Find where the given text appears and provide that cell's center as (x, y) coordinate. 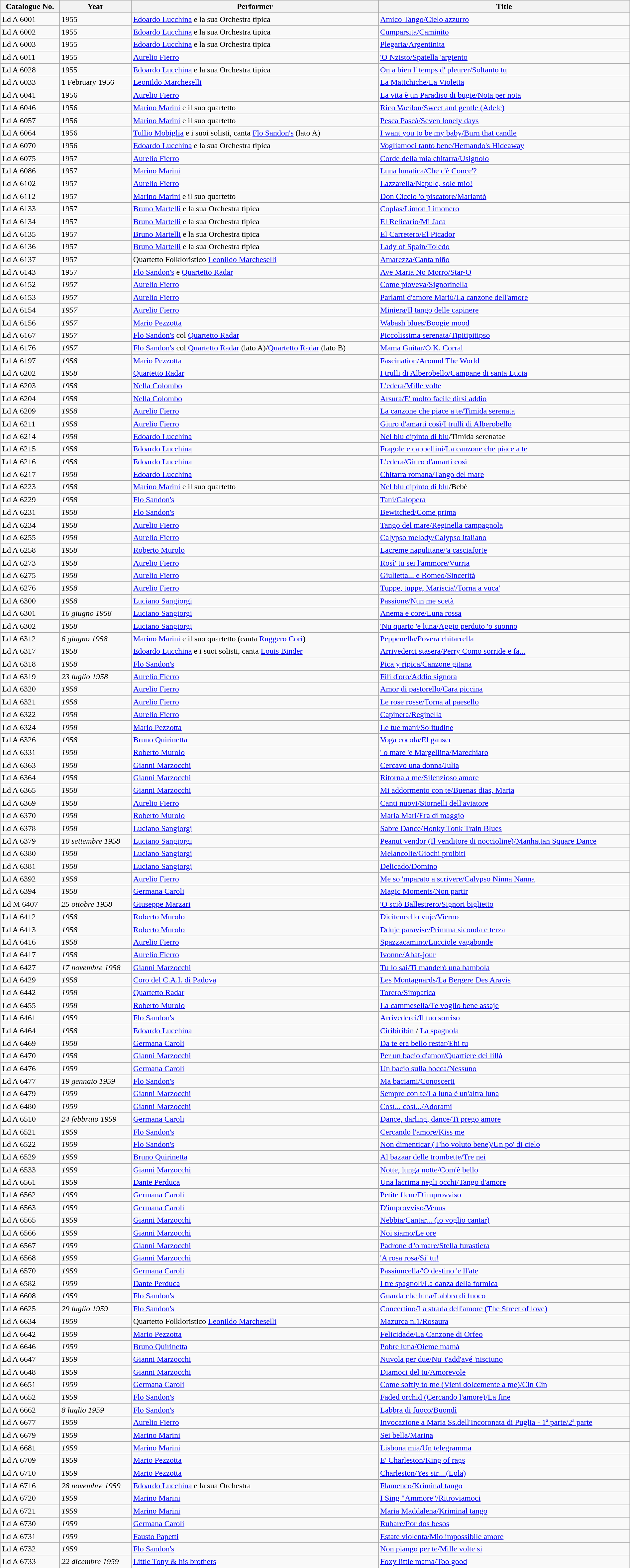
Ld A 6137 (30, 259)
Ld A 6214 (30, 436)
I want you to be my baby/Burn that candle (504, 133)
Dance, darling, dance/Ti prego amore (504, 1119)
Ld A 6300 (30, 601)
Padrone d''o mare/Stella furastiera (504, 1245)
Ma baciami/Conoscerti (504, 1081)
Nel blu dipinto di blu/Timida serenatae (504, 436)
Ld A 6565 (30, 1220)
Ld A 6416 (30, 942)
Coplas/Limon Limonero (504, 209)
Arrivederci/Il tuo sorriso (504, 1018)
Ld A 6046 (30, 108)
Spazzacamino/Lucciole vagabonde (504, 942)
Ld A 6136 (30, 247)
Ld A 6529 (30, 1157)
El Carretero/El Picador (504, 234)
Ld A 6731 (30, 1536)
Ld A 6522 (30, 1144)
Plegaria/Argentinita (504, 45)
Arsura/E' molto facile dirsi addio (504, 399)
Ld A 6324 (30, 727)
Cercavo una donna/Julia (504, 765)
Labbra di fuoco/Buondì (504, 1410)
Faded orchid (Cercando l'amore)/La fine (504, 1397)
Ld A 6135 (30, 234)
I tre spagnoli/La danza della formica (504, 1283)
Don Ciccio 'o piscatore/Mariantò (504, 196)
Ld A 6380 (30, 854)
Corde della mia chitarra/Usignolo (504, 158)
Concertino/La strada dell'amore (The Street of love) (504, 1309)
D'improvviso/Venus (504, 1208)
Ld A 6319 (30, 677)
Edoardo Lucchina e i suoi solisti, canta Louis Binder (255, 651)
E' Charleston/King of rags (504, 1460)
Catalogue No. (30, 7)
Peanut vendor (Il venditore di noccioline)/Manhattan Square Dance (504, 841)
Mazurca n.1/Rosaura (504, 1321)
Così... così.../Adorami (504, 1106)
Ld A 6392 (30, 879)
Ld A 6562 (30, 1195)
Marino Marini e il suo quartetto (canta Ruggero Cori) (255, 639)
Non dimenticar (T'ho voluto bene)/Un po' di cielo (504, 1144)
Ld A 6176 (30, 348)
Ld A 6679 (30, 1435)
Ld A 6369 (30, 803)
Delicado/Domino (504, 866)
Coro del C.A.I. di Padova (255, 980)
Da te era bello restar/Ehi tu (504, 1043)
Miniera/Il tango delle capinere (504, 310)
Little Tony & his brothers (255, 1561)
Ld A 6567 (30, 1245)
24 febbraio 1959 (95, 1119)
Ld A 6002 (30, 32)
19 gennaio 1959 (95, 1081)
La vita è un Paradiso di bugie/Nota per nota (504, 95)
' o mare 'e Margellina/Marechiaro (504, 752)
Edoardo Lucchina e la sua Orchestra (255, 1486)
Passiuncella/'O destino 'e ll'ate (504, 1271)
Tullio Mobiglia e i suoi solisti, canta Flo Sandon's (lato A) (255, 133)
Ld A 6470 (30, 1056)
'O sciò Ballestrero/Signori biglietto (504, 904)
Fausto Papetti (255, 1536)
10 settembre 1958 (95, 841)
Giulietta... e Romeo/Sincerità (504, 576)
Ld A 6302 (30, 626)
Ld A 6365 (30, 790)
Ld A 6642 (30, 1334)
Pica y ripica/Canzone gitana (504, 664)
Ld A 6143 (30, 272)
Ld A 6154 (30, 310)
Ld A 6477 (30, 1081)
Melancolie/Giochi proibiti (504, 854)
Petite fleur/D'improvviso (504, 1195)
Estate violenta/Mio impossibile amore (504, 1536)
Giuro d'amarti così/I trulli di Alberobello (504, 424)
Ld A 6427 (30, 968)
Charleston/Yes sir....(Lola) (504, 1473)
Pobre luna/Oieme mamà (504, 1346)
Al bazaar delle trombette/Tre nei (504, 1157)
Giuseppe Marzari (255, 904)
Ld A 6413 (30, 929)
Sempre con te/La luna è un'altra luna (504, 1094)
Ld A 6229 (30, 500)
Arrivederci stasera/Perry Como sorride e fa... (504, 651)
Ld A 6112 (30, 196)
Passione/Nun me scetà (504, 601)
Un bacio sulla bocca/Nessuno (504, 1068)
Ld A 6086 (30, 171)
Sei bella/Marina (504, 1435)
Ld A 6167 (30, 335)
Capinera/Reginella (504, 714)
Ld A 6379 (30, 841)
8 luglio 1959 (95, 1410)
Ld A 6041 (30, 95)
Voga cocola/El ganser (504, 740)
Ld A 6102 (30, 184)
Sabre Dance/Honky Tonk Train Blues (504, 828)
Ld A 6301 (30, 613)
Year (95, 7)
Ld A 6647 (30, 1359)
1 February 1956 (95, 82)
Ld A 6363 (30, 765)
Rico Vacilon/Sweet and gentle (Adele) (504, 108)
23 luglio 1958 (95, 677)
Ld A 6028 (30, 70)
Ld A 6533 (30, 1169)
Title (504, 7)
Ld A 6378 (30, 828)
Come pioveva/Signorinella (504, 285)
Nel blu dipinto di blu/Bebè (504, 487)
Ld A 6204 (30, 399)
Ld A 6568 (30, 1258)
Ld A 6197 (30, 360)
Ld A 6312 (30, 639)
Ld A 6381 (30, 866)
Ld A 6153 (30, 297)
Fascination/Around The World (504, 360)
'Nu quarto 'e luna/Aggio perduto 'o suonno (504, 626)
Noi siamo/Le ore (504, 1233)
Rubare/Por dos besos (504, 1523)
Lacreme napulitane/'a casciaforte (504, 550)
Ld A 6318 (30, 664)
Ritorna a me/Silenzioso amore (504, 778)
Bewitched/Come prima (504, 512)
Ld A 6003 (30, 45)
Ld A 6662 (30, 1410)
Maria Mari/Era di maggio (504, 816)
Mi addormento con te/Buenas dias, Maria (504, 790)
Ld A 6716 (30, 1486)
Ld A 6209 (30, 411)
Ciribiribin / La spagnola (504, 1031)
Felicidade/La Canzone di Orfeo (504, 1334)
Ld A 6215 (30, 449)
Ld A 6258 (30, 550)
Ld A 6001 (30, 19)
Lisbona mia/Un telegramma (504, 1448)
Le rose rosse/Torna al paesello (504, 702)
Ld A 6510 (30, 1119)
Ld A 6321 (30, 702)
Ld A 6364 (30, 778)
Ld A 6563 (30, 1208)
Performer (255, 7)
Ld A 6582 (30, 1283)
Luna lunatica/Che c'è Conce'? (504, 171)
Ld A 6134 (30, 222)
Ld A 6561 (30, 1182)
Dicitencello vuje/Vierno (504, 917)
Ld A 6203 (30, 386)
Magic Moments/Non partir (504, 891)
Ld A 6479 (30, 1094)
Ave Maria No Morro/Star-O (504, 272)
Tuppe, tuppe, Mariscia'/Torna a vuca' (504, 588)
Calypso melody/Calypso italiano (504, 537)
Come softly to me (Vieni dolcemente a me)/Cin Cin (504, 1385)
Ld A 6326 (30, 740)
Canti nuovi/Stornelli dell'aviatore (504, 803)
Ld A 6133 (30, 209)
Peppenella/Povera chitarrella (504, 639)
Ld A 6211 (30, 424)
Chitarra romana/Tango del mare (504, 474)
Ld A 6412 (30, 917)
Ld A 6710 (30, 1473)
Ld A 6652 (30, 1397)
25 ottobre 1958 (95, 904)
Ld A 6677 (30, 1423)
Rosì' tu sei l'ammore/Vurria (504, 563)
Ld A 6455 (30, 1005)
Ld A 6255 (30, 537)
Amico Tango/Cielo azzurro (504, 19)
Non piango per te/Mille volte si (504, 1549)
Ld A 6317 (30, 651)
Ld A 6202 (30, 373)
Ld A 6394 (30, 891)
Ld A 6223 (30, 487)
Tango del mare/Reginella campagnola (504, 525)
Ld A 6733 (30, 1561)
Ld A 6417 (30, 955)
Nebbia/Cantar... (io voglio cantar) (504, 1220)
Flo Sandon's col Quartetto Radar (255, 335)
La cammesella/Te voglio bene assaje (504, 1005)
Piccolissima serenata/Tipitipitipso (504, 335)
Ld A 6625 (30, 1309)
L'edera/Giuro d'amarti così (504, 462)
Vogliamoci tanto bene/Hernando's Hideaway (504, 145)
Maria Maddalena/Kriminal tango (504, 1511)
6 giugno 1958 (95, 639)
Ld A 6570 (30, 1271)
Lady of Spain/Toledo (504, 247)
Guarda che luna/Labbra di fuoco (504, 1296)
I Sing "Ammore"/Ritroviamoci (504, 1498)
'A rosa rosa/Si' tu! (504, 1258)
Ld A 6370 (30, 816)
Dduje paravise/Primma siconda e terza (504, 929)
Ld A 6461 (30, 1018)
Me so 'mparato a scrivere/Calypso Ninna Nanna (504, 879)
Tu lo sai/Ti manderò una bambola (504, 968)
Ld A 6480 (30, 1106)
I trulli di Alberobello/Campane di santa Lucia (504, 373)
Mama Guitar/O.K. Corral (504, 348)
Ld A 6064 (30, 133)
Ld A 6152 (30, 285)
Ld A 6075 (30, 158)
Ld A 6231 (30, 512)
29 luglio 1959 (95, 1309)
Ld A 6273 (30, 563)
Pesca Pascà/Seven lonely days (504, 120)
Ld A 6070 (30, 145)
Nuvola per due/Nu' t'add'avé 'nisciuno (504, 1359)
Ld A 6521 (30, 1132)
Amor di pastorello/Cara piccina (504, 689)
On a bien l' temps d' pleurer/Soltanto tu (504, 70)
Ld A 6464 (30, 1031)
Cumparsita/Caminito (504, 32)
Ld A 6566 (30, 1233)
Notte, lunga notte/Com'è bello (504, 1169)
Ld A 6721 (30, 1511)
Anema e core/Luna rossa (504, 613)
Fili d'oro/Addio signora (504, 677)
Ld A 6429 (30, 980)
Ld A 6469 (30, 1043)
Ld A 6275 (30, 576)
Ld A 6216 (30, 462)
Ld A 6608 (30, 1296)
La canzone che piace a te/Timida serenata (504, 411)
Wabash blues/Boogie mood (504, 323)
Les Montagnards/La Bergere Des Aravis (504, 980)
Una lacrima negli occhi/Tango d'amore (504, 1182)
El Relicario/Mi Jaca (504, 222)
Ld A 6234 (30, 525)
Flo Sandon's e Quartetto Radar (255, 272)
Per un bacio d'amor/Quartiere dei lillà (504, 1056)
22 dicembre 1959 (95, 1561)
La Mattchiche/La Violetta (504, 82)
Foxy little mama/Too good (504, 1561)
Ld A 6322 (30, 714)
Diamoci del tu/Amorevole (504, 1372)
16 giugno 1958 (95, 613)
28 novembre 1959 (95, 1486)
Flamenco/Kriminal tango (504, 1486)
Ld A 6648 (30, 1372)
Ld A 6476 (30, 1068)
Ld A 6320 (30, 689)
Ld A 6646 (30, 1346)
Ld A 6634 (30, 1321)
Ld A 6442 (30, 993)
Ld A 6057 (30, 120)
Ld A 6217 (30, 474)
Le tue mani/Solitudine (504, 727)
Ld A 6276 (30, 588)
Flo Sandon's col Quartetto Radar (lato A)/Quartetto Radar (lato B) (255, 348)
Ld A 6651 (30, 1385)
L'edera/Mille volte (504, 386)
Ld A 6730 (30, 1523)
17 novembre 1958 (95, 968)
Ld A 6331 (30, 752)
Cercando l'amore/Kiss me (504, 1132)
Torero/Simpatica (504, 993)
Invocazione a Maria Ss.dell'Incoronata di Puglia - 1ª parte/2ª parte (504, 1423)
Lazzarella/Napule, sole mio! (504, 184)
Ld M 6407 (30, 904)
Fragole e cappellini/La canzone che piace a te (504, 449)
Ld A 6011 (30, 57)
Ld A 6709 (30, 1460)
Parlami d'amore Mariù/La canzone dell'amore (504, 297)
Amarezza/Canta niño (504, 259)
Ld A 6156 (30, 323)
Leonildo Marcheselli (255, 82)
Tani/Galopera (504, 500)
Ld A 6681 (30, 1448)
Ld A 6033 (30, 82)
'O Nzisto/Spatella 'argiento (504, 57)
Ld A 6732 (30, 1549)
Ld A 6720 (30, 1498)
Ivonne/Abat-jour (504, 955)
